Return (X, Y) of the center of cell containing provided text 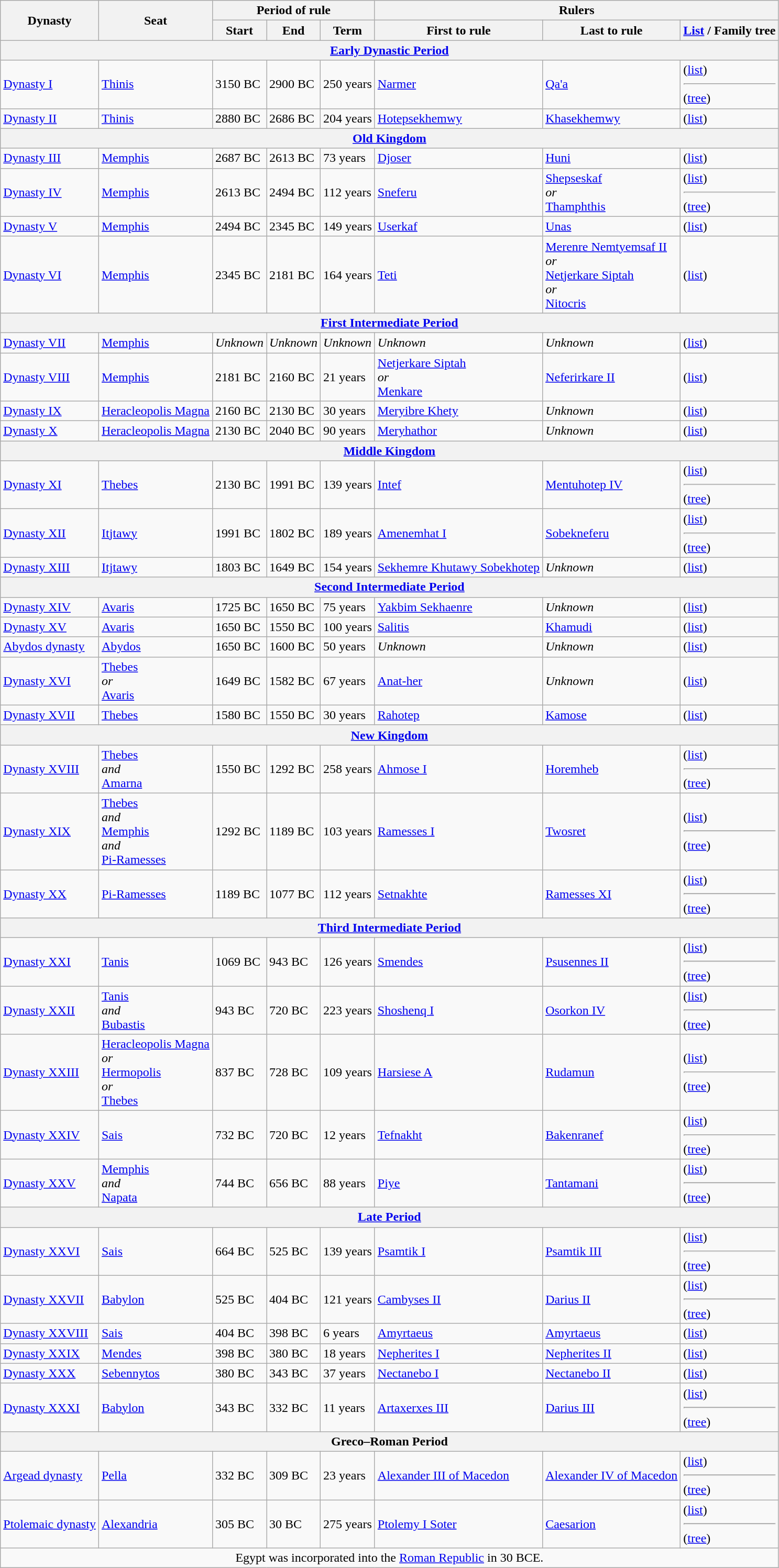
First to rule (458, 30)
ThebesandMemphisandPi-Ramesses (155, 831)
Khasekhemwy (612, 118)
Dynasty II (50, 118)
Dynasty (50, 20)
Tefnakht (458, 1135)
Userkaf (458, 226)
Dynasty XVII (50, 715)
Tantamani (612, 1183)
Khamudi (612, 627)
Twosret (612, 831)
1069 BC (239, 962)
1580 BC (239, 715)
744 BC (239, 1183)
2900 BC (293, 84)
732 BC (239, 1135)
Second Intermediate Period (390, 587)
2040 BC (293, 431)
1803 BC (239, 567)
ThebesandAmarna (155, 769)
Dynasty XXX (50, 1373)
Mentuhotep IV (612, 485)
126 years (348, 962)
Yakbim Sekhaenre (458, 607)
Cambyses II (458, 1299)
Neferirkare II (612, 377)
275 years (348, 1524)
Sobekneferu (612, 533)
21 years (348, 377)
50 years (348, 647)
728 BC (293, 1073)
Intef (458, 485)
Dynasty XV (50, 627)
Greco–Roman Period (390, 1441)
Dynasty XXIV (50, 1135)
Ptolemaic dynasty (50, 1524)
Nepherites II (612, 1353)
Dynasty XXVII (50, 1299)
204 years (348, 118)
Alexander IV of Macedon (612, 1475)
90 years (348, 431)
88 years (348, 1183)
Meryibre Khety (458, 411)
Nectanebo II (612, 1373)
Artaxerxes III (458, 1407)
103 years (348, 831)
Sebennytos (155, 1373)
121 years (348, 1299)
Dynasty XXIX (50, 1353)
List / Family tree (729, 30)
Nepherites I (458, 1353)
3150 BC (239, 84)
2687 BC (239, 158)
Third Intermediate Period (390, 928)
Term (348, 30)
TanisandBubastis (155, 1010)
Ramesses XI (612, 893)
First Intermediate Period (390, 323)
2686 BC (293, 118)
Abydos dynasty (50, 647)
Darius III (612, 1407)
Horemheb (612, 769)
Piye (458, 1183)
Dynasty XXXI (50, 1407)
Teti (458, 274)
Dynasty XIX (50, 831)
Dynasty XXV (50, 1183)
Rahotep (458, 715)
Psamtik I (458, 1251)
12 years (348, 1135)
New Kingdom (390, 735)
Shoshenq I (458, 1010)
Start (239, 30)
Abydos (155, 647)
Ahmose I (458, 769)
Dynasty IX (50, 411)
Alexander III of Macedon (458, 1475)
73 years (348, 158)
Netjerkare SiptahorMenkare (458, 377)
Djoser (458, 158)
1077 BC (293, 893)
75 years (348, 607)
Qa'a (612, 84)
Dynasty V (50, 226)
67 years (348, 681)
37 years (348, 1373)
Kamose (612, 715)
1725 BC (239, 607)
Dynasty XXVIII (50, 1333)
Dynasty XXIII (50, 1073)
End (293, 30)
Period of rule (293, 10)
Dynasty XXI (50, 962)
154 years (348, 567)
Dynasty III (50, 158)
6 years (348, 1333)
Argead dynasty (50, 1475)
Dynasty XI (50, 485)
Huni (612, 158)
Seat (155, 20)
Rulers (576, 10)
664 BC (239, 1251)
Amenemhat I (458, 533)
Ptolemy I Soter (458, 1524)
1802 BC (293, 533)
Merenre Nemtyemsaf IIorNetjerkare SiptahorNitocris (612, 274)
Anat-her (458, 681)
1600 BC (293, 647)
Dynasty XX (50, 893)
Tanis (155, 962)
Egypt was incorporated into the Roman Republic in 30 BCE. (390, 1558)
656 BC (293, 1183)
Dynasty VIII (50, 377)
Dynasty IV (50, 192)
Dynasty X (50, 431)
100 years (348, 627)
Sekhemre Khutawy Sobekhotep (458, 567)
837 BC (239, 1073)
Darius II (612, 1299)
Dynasty VII (50, 343)
Osorkon IV (612, 1010)
Harsiese A (458, 1073)
164 years (348, 274)
149 years (348, 226)
MemphisandNapata (155, 1183)
Mendes (155, 1353)
Salitis (458, 627)
Psusennes II (612, 962)
18 years (348, 1353)
Late Period (390, 1217)
2880 BC (239, 118)
Middle Kingdom (390, 451)
Bakenranef (612, 1135)
250 years (348, 84)
Rudamun (612, 1073)
Dynasty I (50, 84)
Dynasty XVI (50, 681)
11 years (348, 1407)
30 BC (293, 1524)
Early Dynastic Period (390, 50)
223 years (348, 1010)
Dynasty XIV (50, 607)
23 years (348, 1475)
Smendes (458, 962)
Setnakhte (458, 893)
ThebesorAvaris (155, 681)
Dynasty XIII (50, 567)
Caesarion (612, 1524)
Dynasty VI (50, 274)
309 BC (293, 1475)
Last to rule (612, 30)
109 years (348, 1073)
Heracleopolis MagnaorHermopolisorThebes (155, 1073)
Hotepsekhemwy (458, 118)
Unas (612, 226)
Dynasty XVIII (50, 769)
Narmer (458, 84)
Old Kingdom (390, 138)
305 BC (239, 1524)
Pi-Ramesses (155, 893)
258 years (348, 769)
189 years (348, 533)
Sneferu (458, 192)
Pella (155, 1475)
Dynasty XXVI (50, 1251)
Dynasty XXII (50, 1010)
Alexandria (155, 1524)
ShepseskaforThamphthis (612, 192)
1582 BC (293, 681)
Dynasty XII (50, 533)
Nectanebo I (458, 1373)
Ramesses I (458, 831)
Psamtik III (612, 1251)
Meryhathor (458, 431)
